Return (x, y) of the center of cell containing provided text 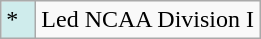
* (18, 20)
Led NCAA Division I (148, 20)
